Pinpoint the cell where the given text exists, returning its (X, Y) midpoint coordinate. 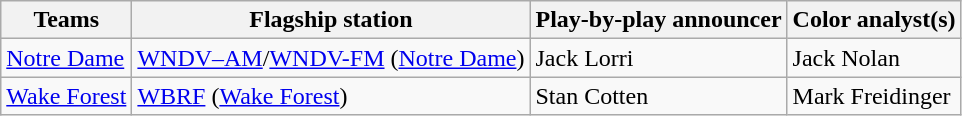
Jack Lorri (658, 58)
Mark Freidinger (874, 96)
Jack Nolan (874, 58)
WBRF (Wake Forest) (331, 96)
Stan Cotten (658, 96)
Color analyst(s) (874, 20)
Flagship station (331, 20)
Notre Dame (66, 58)
Play-by-play announcer (658, 20)
Wake Forest (66, 96)
WNDV–AM/WNDV-FM (Notre Dame) (331, 58)
Teams (66, 20)
